Scan for the cell matching the given text and deliver its (X, Y) coordinate at center. 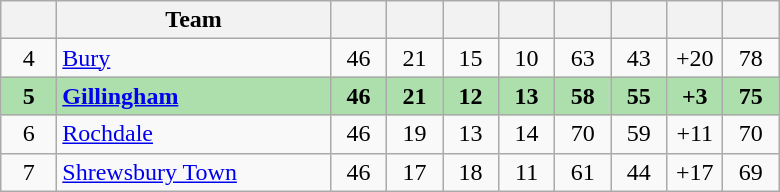
Rochdale (194, 134)
63 (583, 58)
15 (470, 58)
19 (414, 134)
61 (583, 172)
11 (527, 172)
7 (29, 172)
4 (29, 58)
5 (29, 96)
Shrewsbury Town (194, 172)
Bury (194, 58)
18 (470, 172)
10 (527, 58)
69 (751, 172)
+17 (695, 172)
78 (751, 58)
12 (470, 96)
59 (639, 134)
Team (194, 20)
+11 (695, 134)
58 (583, 96)
43 (639, 58)
14 (527, 134)
6 (29, 134)
44 (639, 172)
17 (414, 172)
Gillingham (194, 96)
+3 (695, 96)
55 (639, 96)
+20 (695, 58)
75 (751, 96)
